Detect which cell encompasses the target text, then output its (X, Y) center coordinate. 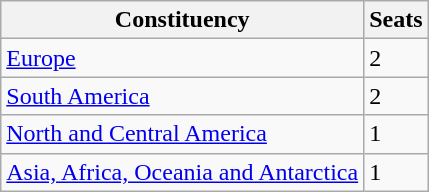
Seats (396, 20)
Asia, Africa, Oceania and Antarctica (182, 172)
Constituency (182, 20)
Europe (182, 58)
South America (182, 96)
North and Central America (182, 134)
